Detect which cell encompasses the target text, then output its (X, Y) center coordinate. 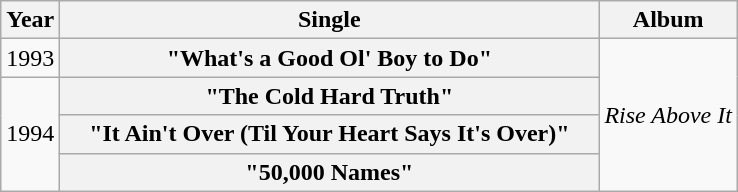
"It Ain't Over (Til Your Heart Says It's Over)" (330, 134)
"The Cold Hard Truth" (330, 96)
1994 (30, 134)
"What's a Good Ol' Boy to Do" (330, 58)
1993 (30, 58)
Year (30, 20)
Album (668, 20)
Single (330, 20)
"50,000 Names" (330, 172)
Rise Above It (668, 115)
